For the text-containing cell, return its midpoint in (X, Y) coordinate format. 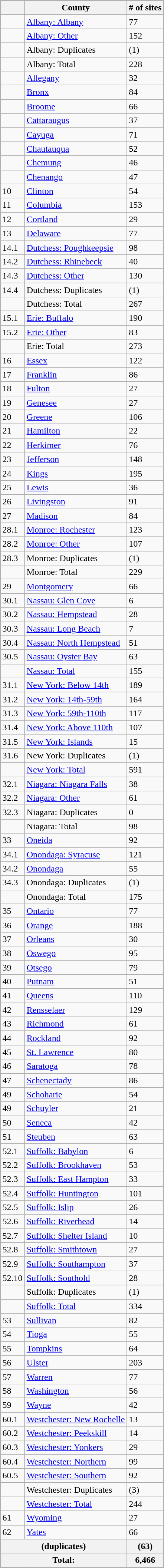
79 (145, 968)
Essex (76, 360)
30.4 (13, 643)
Wayne (76, 1405)
Onondaga (76, 869)
30.5 (13, 657)
28.1 (13, 530)
Monroe: Other (76, 544)
Jefferson (76, 459)
6,466 (145, 1560)
New York: Duplicates (76, 756)
Rensselaer (76, 1010)
Tompkins (76, 1348)
195 (145, 473)
175 (145, 897)
62 (13, 1532)
Suffolk: Huntington (76, 1193)
Hamilton (76, 431)
Columbia (76, 205)
16 (13, 360)
Westchester: New Rochelle (76, 1419)
Niagara: Niagara Falls (76, 784)
Kings (76, 473)
Dutchess: Total (76, 304)
Allegany (76, 78)
34.3 (13, 883)
Monroe: Duplicates (76, 558)
Albany: Total (76, 64)
New York: Below 14th (76, 685)
Westchester: Southern (76, 1476)
52.6 (13, 1222)
Madison (76, 516)
(3) (145, 1490)
591 (145, 770)
78 (145, 1066)
60.4 (13, 1462)
117 (145, 713)
52.1 (13, 1151)
Ontario (76, 911)
Nassau: Glen Cove (76, 600)
Cayuga (76, 135)
Suffolk: Brookhaven (76, 1165)
52.5 (13, 1208)
60.1 (13, 1419)
County (76, 7)
New York: 59th-110th (76, 713)
Cattaraugus (76, 121)
Broome (76, 106)
122 (145, 360)
91 (145, 501)
52.4 (13, 1193)
52.2 (13, 1165)
14.2 (13, 261)
32 (145, 78)
Yates (76, 1532)
New York: Total (76, 770)
Washington (76, 1391)
52.10 (13, 1278)
Orange (76, 925)
50 (13, 1123)
Albany: Duplicates (76, 50)
12 (13, 219)
244 (145, 1504)
Erie: Total (76, 346)
Westchester: Peekskill (76, 1433)
Herkimer (76, 445)
71 (145, 135)
15 (145, 741)
39 (13, 968)
148 (145, 459)
Suffolk: Total (76, 1306)
155 (145, 671)
Erie: Buffalo (76, 318)
58 (13, 1391)
15.2 (13, 332)
Schuyler (76, 1109)
123 (145, 530)
152 (145, 36)
Suffolk: Smithtown (76, 1250)
190 (145, 318)
Saratoga (76, 1066)
Chenango (76, 177)
Nassau: Long Beach (76, 629)
Dutchess: Rhinebeck (76, 261)
Bronx (76, 92)
Suffolk: Babylon (76, 1151)
229 (145, 572)
Richmond (76, 1024)
Niagara: Duplicates (76, 812)
15.1 (13, 318)
57 (13, 1377)
28.2 (13, 544)
Erie: Other (76, 332)
Chautauqua (76, 149)
25 (13, 487)
Albany: Other (76, 36)
Nassau: Oyster Bay (76, 657)
31.3 (13, 713)
31.1 (13, 685)
Suffolk: Shelter Island (76, 1236)
35 (13, 911)
228 (145, 64)
Suffolk: Riverhead (76, 1222)
Niagara: Other (76, 798)
52.3 (13, 1179)
44 (13, 1038)
30 (145, 939)
14.1 (13, 247)
Suffolk: East Hampton (76, 1179)
Chemung (76, 163)
Seneca (76, 1123)
31.2 (13, 699)
Steuben (76, 1137)
32.3 (13, 812)
52.7 (13, 1236)
32.1 (13, 784)
11 (13, 205)
Greene (76, 417)
Monroe: Rochester (76, 530)
Onondaga: Duplicates (76, 883)
Dutchess: Poughkeepsie (76, 247)
Nassau: North Hempstead (76, 643)
19 (13, 403)
60.5 (13, 1476)
60.2 (13, 1433)
Wyoming (76, 1518)
45 (13, 1052)
Livingston (76, 501)
30.2 (13, 615)
99 (145, 1462)
St. Lawrence (76, 1052)
18 (13, 389)
273 (145, 346)
23 (13, 459)
Orleans (76, 939)
83 (145, 332)
Schoharie (76, 1094)
Onondaga: Total (76, 897)
41 (13, 996)
Suffolk: Southampton (76, 1264)
95 (145, 953)
82 (145, 1320)
20 (13, 417)
Sullivan (76, 1320)
# of sites (145, 7)
New York: Above 110th (76, 727)
31.4 (13, 727)
Lewis (76, 487)
Suffolk: Southold (76, 1278)
17 (13, 375)
Cortland (76, 219)
28.3 (13, 558)
Fulton (76, 389)
189 (145, 685)
153 (145, 205)
267 (145, 304)
Queens (76, 996)
Delaware (76, 233)
(63) (145, 1546)
Total: (64, 1560)
43 (13, 1024)
7 (145, 629)
110 (145, 996)
Suffolk: Duplicates (76, 1292)
Putnam (76, 982)
Rockland (76, 1038)
Schenectady (76, 1080)
164 (145, 699)
106 (145, 417)
32.2 (13, 798)
30.1 (13, 600)
130 (145, 276)
52.8 (13, 1250)
Franklin (76, 375)
52.9 (13, 1264)
Nassau: Total (76, 671)
New York: Islands (76, 741)
Westchester: Yonkers (76, 1447)
Genesee (76, 403)
334 (145, 1306)
129 (145, 1010)
52 (145, 149)
24 (13, 473)
Westchester: Duplicates (76, 1490)
34.1 (13, 854)
Clinton (76, 191)
203 (145, 1363)
Suffolk: Islip (76, 1208)
Dutchess: Duplicates (76, 290)
Niagara: Total (76, 826)
76 (145, 445)
64 (145, 1348)
59 (13, 1405)
Westchester: Northern (76, 1462)
Otsego (76, 968)
14.4 (13, 290)
Westchester: Total (76, 1504)
Onondaga: Syracuse (76, 854)
Nassau: Hempstead (76, 615)
Ulster (76, 1363)
(duplicates) (64, 1546)
Oneida (76, 840)
60.3 (13, 1447)
Tioga (76, 1334)
30.3 (13, 629)
14.3 (13, 276)
Dutchess: Other (76, 276)
31.5 (13, 741)
Montgomery (76, 586)
31.6 (13, 756)
Oswego (76, 953)
34.2 (13, 869)
New York: 14th-59th (76, 699)
0 (145, 812)
Albany: Albany (76, 22)
80 (145, 1052)
Monroe: Total (76, 572)
101 (145, 1193)
Warren (76, 1377)
188 (145, 925)
121 (145, 854)
